Output the (x, y) coordinate of the center of the cell containing the given text.  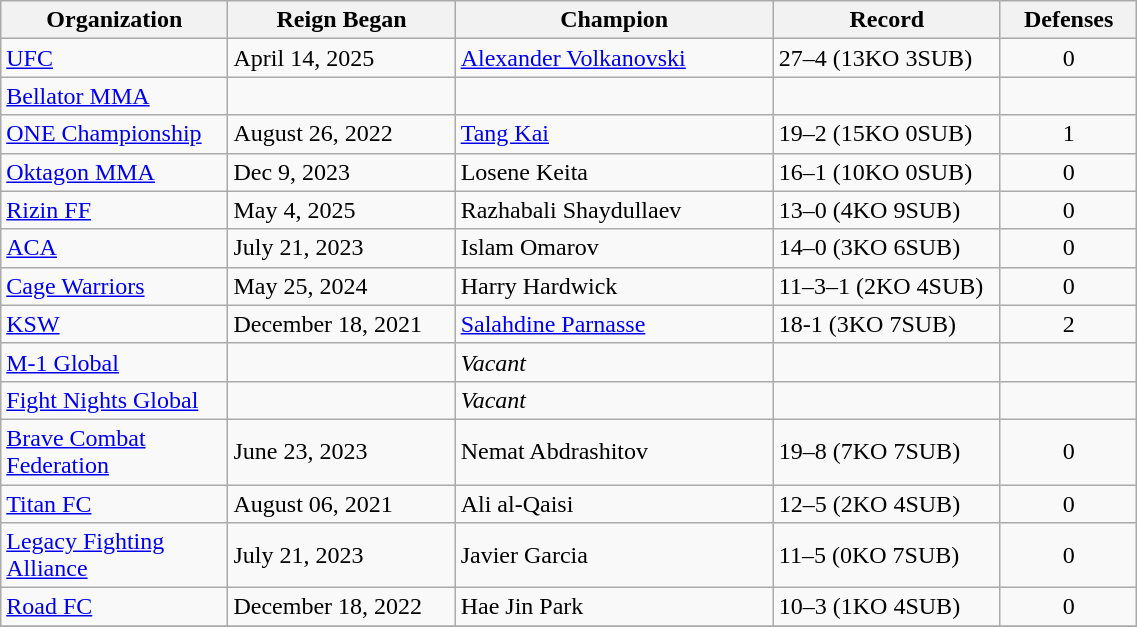
19–8 (7KO 7SUB) (886, 452)
Road FC (114, 607)
Organization (114, 20)
Losene Keita (614, 172)
12–5 (2KO 4SUB) (886, 503)
ACA (114, 248)
KSW (114, 324)
Islam Omarov (614, 248)
December 18, 2022 (342, 607)
M-1 Global (114, 362)
10–3 (1KO 4SUB) (886, 607)
UFC (114, 58)
Dec 9, 2023 (342, 172)
11–5 (0KO 7SUB) (886, 556)
Reign Began (342, 20)
Defenses (1068, 20)
Tang Kai (614, 134)
Brave Combat Federation (114, 452)
Bellator MMA (114, 96)
Record (886, 20)
Rizin FF (114, 210)
13–0 (4KO 9SUB) (886, 210)
2 (1068, 324)
Javier Garcia (614, 556)
14–0 (3KO 6SUB) (886, 248)
Fight Nights Global (114, 400)
Titan FC (114, 503)
May 25, 2024 (342, 286)
Cage Warriors (114, 286)
Hae Jin Park (614, 607)
August 06, 2021 (342, 503)
Salahdine Parnasse (614, 324)
Ali al-Qaisi (614, 503)
Nemat Abdrashitov (614, 452)
December 18, 2021 (342, 324)
27–4 (13KO 3SUB) (886, 58)
June 23, 2023 (342, 452)
ONE Championship (114, 134)
Alexander Volkanovski (614, 58)
Champion (614, 20)
Legacy Fighting Alliance (114, 556)
August 26, 2022 (342, 134)
May 4, 2025 (342, 210)
Razhabali Shaydullaev (614, 210)
19–2 (15KO 0SUB) (886, 134)
Oktagon MMA (114, 172)
1 (1068, 134)
18-1 (3KO 7SUB) (886, 324)
11–3–1 (2KO 4SUB) (886, 286)
April 14, 2025 (342, 58)
Harry Hardwick (614, 286)
16–1 (10KO 0SUB) (886, 172)
